Output the [x, y] coordinate of the center of the cell containing the given text.  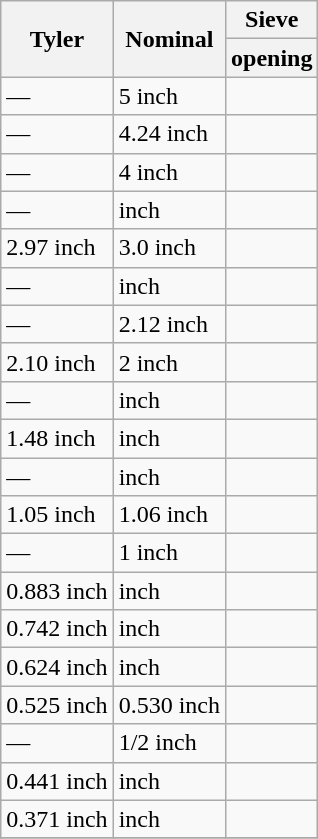
1.06 inch [169, 515]
4 inch [169, 172]
0.371 inch [57, 819]
1/2 inch [169, 743]
0.530 inch [169, 705]
Tyler [57, 39]
0.742 inch [57, 629]
opening [272, 58]
Sieve [272, 20]
2.12 inch [169, 324]
0.624 inch [57, 667]
2.97 inch [57, 248]
3.0 inch [169, 248]
2.10 inch [57, 362]
4.24 inch [169, 134]
1.05 inch [57, 515]
1 inch [169, 553]
0.525 inch [57, 705]
5 inch [169, 96]
2 inch [169, 362]
Nominal [169, 39]
0.883 inch [57, 591]
0.441 inch [57, 781]
1.48 inch [57, 438]
